Capture the cell that displays the provided text and extract its [X, Y] central coordinate. 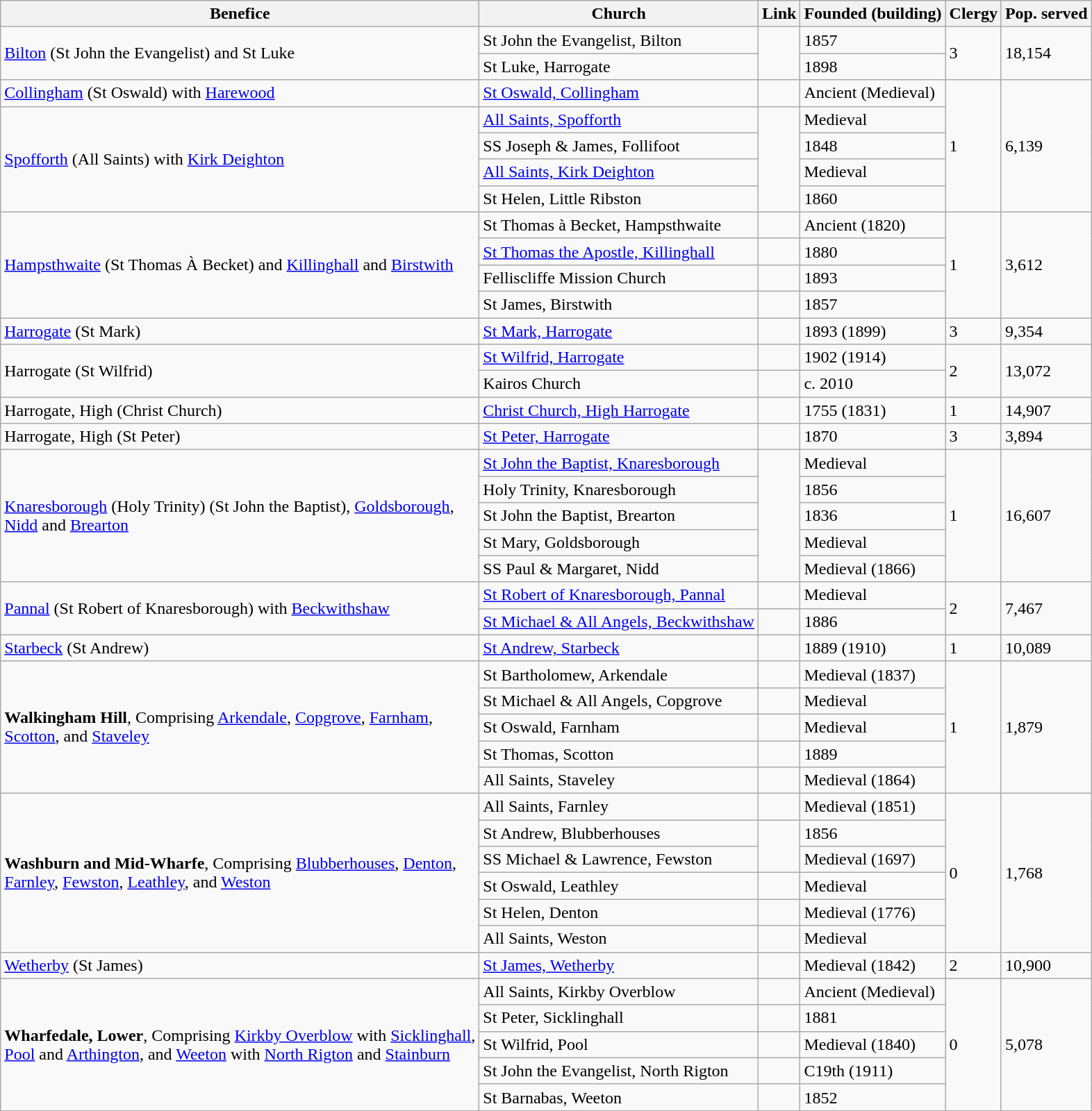
All Saints, Staveley [619, 780]
1902 (1914) [872, 358]
1886 [872, 621]
Bilton (St John the Evangelist) and St Luke [240, 53]
3,894 [1046, 437]
Knaresborough (Holy Trinity) (St John the Baptist), Goldsborough,Nidd and Brearton [240, 516]
Medieval (1837) [872, 674]
Christ Church, High Harrogate [619, 410]
Collingham (St Oswald) with Harewood [240, 93]
St Luke, Harrogate [619, 67]
All Saints, Farnley [619, 807]
Founded (building) [872, 14]
Walkingham Hill, Comprising Arkendale, Copgrove, Farnham,Scotton, and Staveley [240, 727]
St Peter, Harrogate [619, 437]
St Oswald, Farnham [619, 727]
Holy Trinity, Knaresborough [619, 490]
St Michael & All Angels, Copgrove [619, 701]
Kairos Church [619, 384]
Harrogate (St Wilfrid) [240, 371]
Wharfedale, Lower, Comprising Kirkby Overblow with Sicklinghall,Pool and Arthington, and Weeton with North Rigton and Stainburn [240, 1044]
St Mark, Harrogate [619, 331]
St Helen, Denton [619, 912]
1893 (1899) [872, 331]
5,078 [1046, 1044]
St Barnabas, Weeton [619, 1097]
Harrogate (St Mark) [240, 331]
Felliscliffe Mission Church [619, 278]
13,072 [1046, 371]
c. 2010 [872, 384]
All Saints, Spofforth [619, 119]
6,139 [1046, 146]
All Saints, Kirkby Overblow [619, 992]
St Wilfrid, Pool [619, 1044]
St Oswald, Collingham [619, 93]
1889 (1910) [872, 648]
Wetherby (St James) [240, 965]
St John the Evangelist, Bilton [619, 40]
Ancient (1820) [872, 225]
St James, Wetherby [619, 965]
SS Paul & Margaret, Nidd [619, 569]
10,089 [1046, 648]
St John the Baptist, Knaresborough [619, 463]
1880 [872, 251]
Hampsthwaite (St Thomas À Becket) and Killinghall and Birstwith [240, 265]
St Oswald, Leathley [619, 886]
C19th (1911) [872, 1071]
St Andrew, Starbeck [619, 648]
SS Joseph & James, Follifoot [619, 146]
1,768 [1046, 873]
Harrogate, High (Christ Church) [240, 410]
9,354 [1046, 331]
16,607 [1046, 516]
Medieval (1866) [872, 569]
1889 [872, 753]
1898 [872, 67]
1,879 [1046, 727]
St Peter, Sicklinghall [619, 1018]
3,612 [1046, 265]
1860 [872, 199]
Medieval (1864) [872, 780]
St Mary, Goldsborough [619, 542]
St Bartholomew, Arkendale [619, 674]
1755 (1831) [872, 410]
St James, Birstwith [619, 304]
1870 [872, 437]
18,154 [1046, 53]
All Saints, Weston [619, 939]
St John the Evangelist, North Rigton [619, 1071]
Church [619, 14]
Pop. served [1046, 14]
All Saints, Kirk Deighton [619, 172]
St Thomas, Scotton [619, 753]
St John the Baptist, Brearton [619, 516]
Benefice [240, 14]
Medieval (1840) [872, 1044]
1893 [872, 278]
Washburn and Mid-Wharfe, Comprising Blubberhouses, Denton,Farnley, Fewston, Leathley, and Weston [240, 873]
1848 [872, 146]
Medieval (1851) [872, 807]
1881 [872, 1018]
St Thomas à Becket, Hampsthwaite [619, 225]
Spofforth (All Saints) with Kirk Deighton [240, 159]
1836 [872, 516]
10,900 [1046, 965]
Clergy [973, 14]
St Thomas the Apostle, Killinghall [619, 251]
St Wilfrid, Harrogate [619, 358]
St Helen, Little Ribston [619, 199]
Harrogate, High (St Peter) [240, 437]
St Robert of Knaresborough, Pannal [619, 595]
St Michael & All Angels, Beckwithshaw [619, 621]
Medieval (1776) [872, 912]
Link [779, 14]
St Andrew, Blubberhouses [619, 833]
14,907 [1046, 410]
Medieval (1842) [872, 965]
1852 [872, 1097]
SS Michael & Lawrence, Fewston [619, 860]
Pannal (St Robert of Knaresborough) with Beckwithshaw [240, 608]
Medieval (1697) [872, 860]
7,467 [1046, 608]
Starbeck (St Andrew) [240, 648]
